For the text-containing cell, return its midpoint in (x, y) coordinate format. 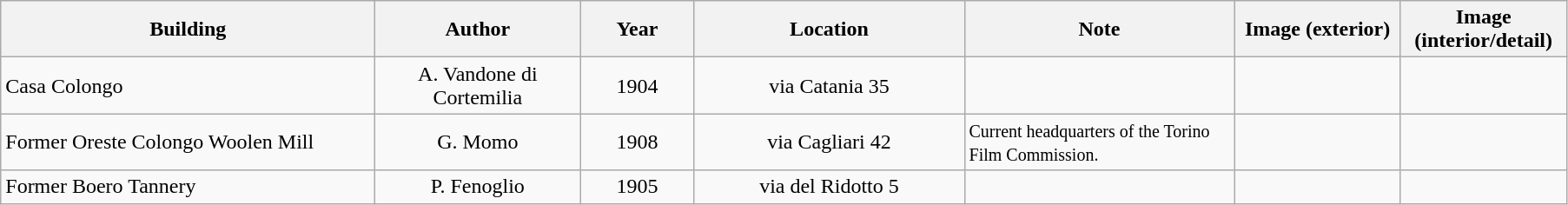
Building (188, 30)
via del Ridotto 5 (829, 187)
G. Momo (478, 142)
1904 (638, 85)
Note (1100, 30)
A. Vandone di Cortemilia (478, 85)
1908 (638, 142)
P. Fenoglio (478, 187)
Image (exterior) (1317, 30)
Former Oreste Colongo Woolen Mill (188, 142)
Former Boero Tannery (188, 187)
via Catania 35 (829, 85)
via Cagliari 42 (829, 142)
Author (478, 30)
Location (829, 30)
Image (interior/detail) (1484, 30)
Current headquarters of the Torino Film Commission. (1100, 142)
Year (638, 30)
1905 (638, 187)
Casa Colongo (188, 85)
